Output the [x, y] coordinate of the center of the cell containing the given text.  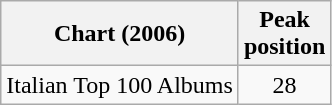
Italian Top 100 Albums [120, 85]
Chart (2006) [120, 34]
28 [284, 85]
Peakposition [284, 34]
